Detect which cell encompasses the target text, then output its (X, Y) center coordinate. 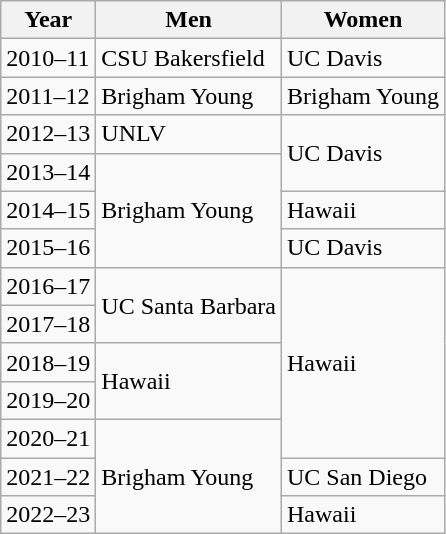
Women (362, 20)
2016–17 (48, 286)
Year (48, 20)
UC San Diego (362, 477)
2019–20 (48, 400)
2022–23 (48, 515)
2011–12 (48, 96)
2014–15 (48, 210)
2012–13 (48, 134)
2017–18 (48, 324)
UC Santa Barbara (189, 305)
2018–19 (48, 362)
Men (189, 20)
2010–11 (48, 58)
CSU Bakersfield (189, 58)
UNLV (189, 134)
2013–14 (48, 172)
2020–21 (48, 438)
2015–16 (48, 248)
2021–22 (48, 477)
